Return [X, Y] of the center of cell containing provided text 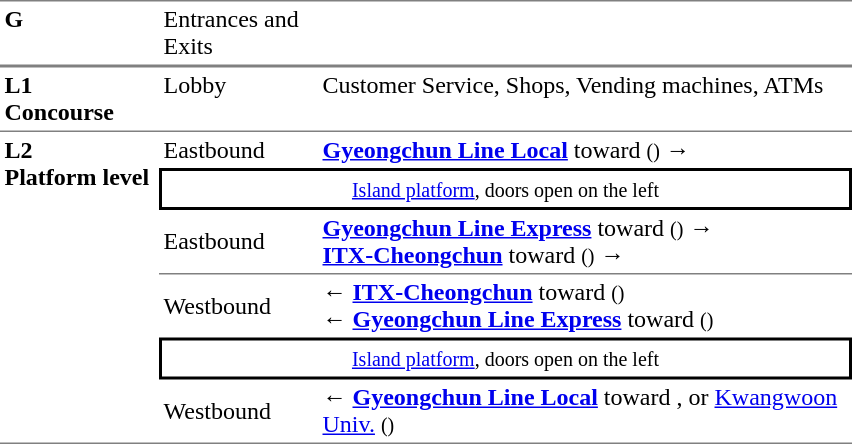
G [80, 33]
Gyeongchun Line Local toward () → [585, 150]
Customer Service, Shops, Vending machines, ATMs [585, 99]
Entrances and Exits [238, 33]
Lobby [238, 99]
L2Platform level [80, 288]
← ITX-Cheongchun toward ()← Gyeongchun Line Express toward () [585, 306]
Gyeongchun Line Express toward () →ITX-Cheongchun toward () → [585, 242]
← Gyeongchun Line Local toward , or Kwangwoon Univ. () [585, 412]
L1Concourse [80, 99]
